Extract the [x, y] coordinate from the center of the cell holding the provided text.  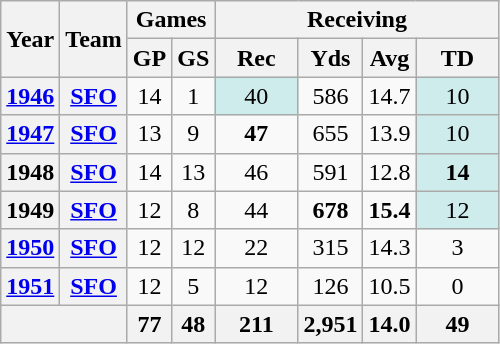
126 [330, 286]
1948 [30, 172]
1950 [30, 248]
40 [256, 96]
1947 [30, 134]
48 [194, 324]
211 [256, 324]
14.0 [390, 324]
2,951 [330, 324]
10.5 [390, 286]
Rec [256, 58]
15.4 [390, 210]
12.8 [390, 172]
5 [194, 286]
Team [94, 39]
8 [194, 210]
22 [256, 248]
44 [256, 210]
Avg [390, 58]
TD [458, 58]
49 [458, 324]
591 [330, 172]
Yds [330, 58]
77 [149, 324]
315 [330, 248]
1949 [30, 210]
14.3 [390, 248]
Receiving [357, 20]
678 [330, 210]
1951 [30, 286]
1946 [30, 96]
3 [458, 248]
46 [256, 172]
13.9 [390, 134]
0 [458, 286]
586 [330, 96]
Games [170, 20]
655 [330, 134]
GP [149, 58]
14.7 [390, 96]
1 [194, 96]
GS [194, 58]
Year [30, 39]
47 [256, 134]
9 [194, 134]
